Extract the (x, y) coordinate from the center of the cell holding the provided text.  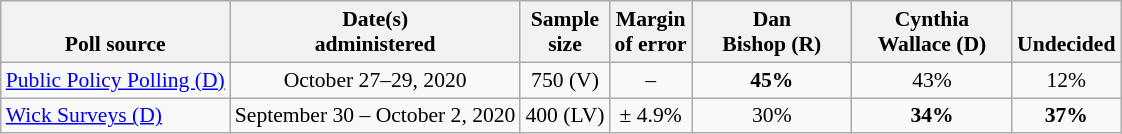
37% (1066, 116)
43% (932, 80)
October 27–29, 2020 (376, 80)
– (651, 80)
34% (932, 116)
400 (LV) (564, 116)
Public Policy Polling (D) (116, 80)
DanBishop (R) (772, 32)
45% (772, 80)
Undecided (1066, 32)
Poll source (116, 32)
750 (V) (564, 80)
September 30 – October 2, 2020 (376, 116)
30% (772, 116)
Marginof error (651, 32)
12% (1066, 80)
± 4.9% (651, 116)
Samplesize (564, 32)
Date(s)administered (376, 32)
Wick Surveys (D) (116, 116)
CynthiaWallace (D) (932, 32)
